Search for the cell housing the specified text and yield its (x, y) center coordinate. 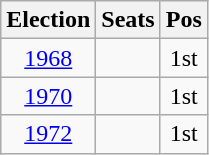
Pos (184, 20)
1970 (48, 96)
Seats (128, 20)
1968 (48, 58)
1972 (48, 134)
Election (48, 20)
